Pinpoint the cell where the given text exists, returning its [x, y] midpoint coordinate. 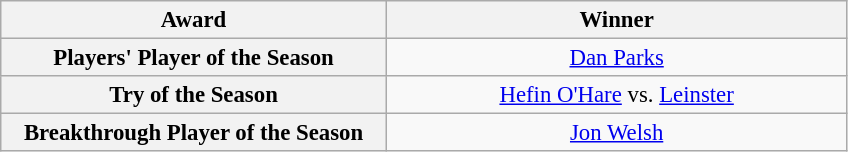
Try of the Season [194, 95]
Breakthrough Player of the Season [194, 133]
Hefin O'Hare vs. Leinster [616, 95]
Dan Parks [616, 58]
Winner [616, 20]
Jon Welsh [616, 133]
Players' Player of the Season [194, 58]
Award [194, 20]
